Pinpoint the cell where the given text exists, returning its (x, y) midpoint coordinate. 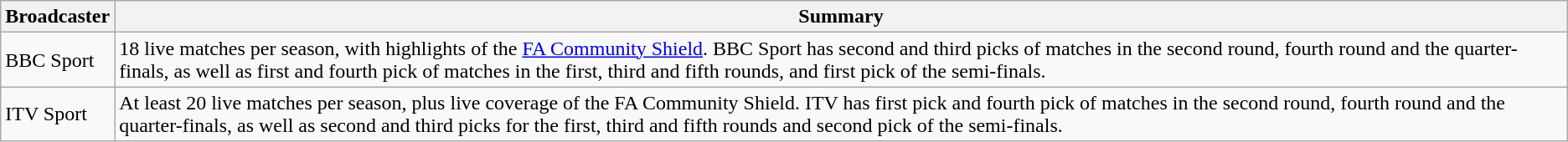
Summary (841, 17)
Broadcaster (58, 17)
ITV Sport (58, 114)
BBC Sport (58, 60)
